From the cell containing the given text, extract its center point as [X, Y] coordinate. 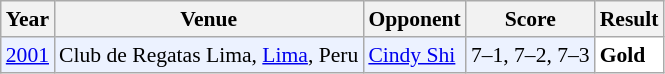
Gold [630, 55]
Result [630, 19]
Opponent [414, 19]
Club de Regatas Lima, Lima, Peru [208, 55]
Score [530, 19]
Venue [208, 19]
Year [28, 19]
Cindy Shi [414, 55]
7–1, 7–2, 7–3 [530, 55]
2001 [28, 55]
